For the text-containing cell, return its midpoint in (x, y) coordinate format. 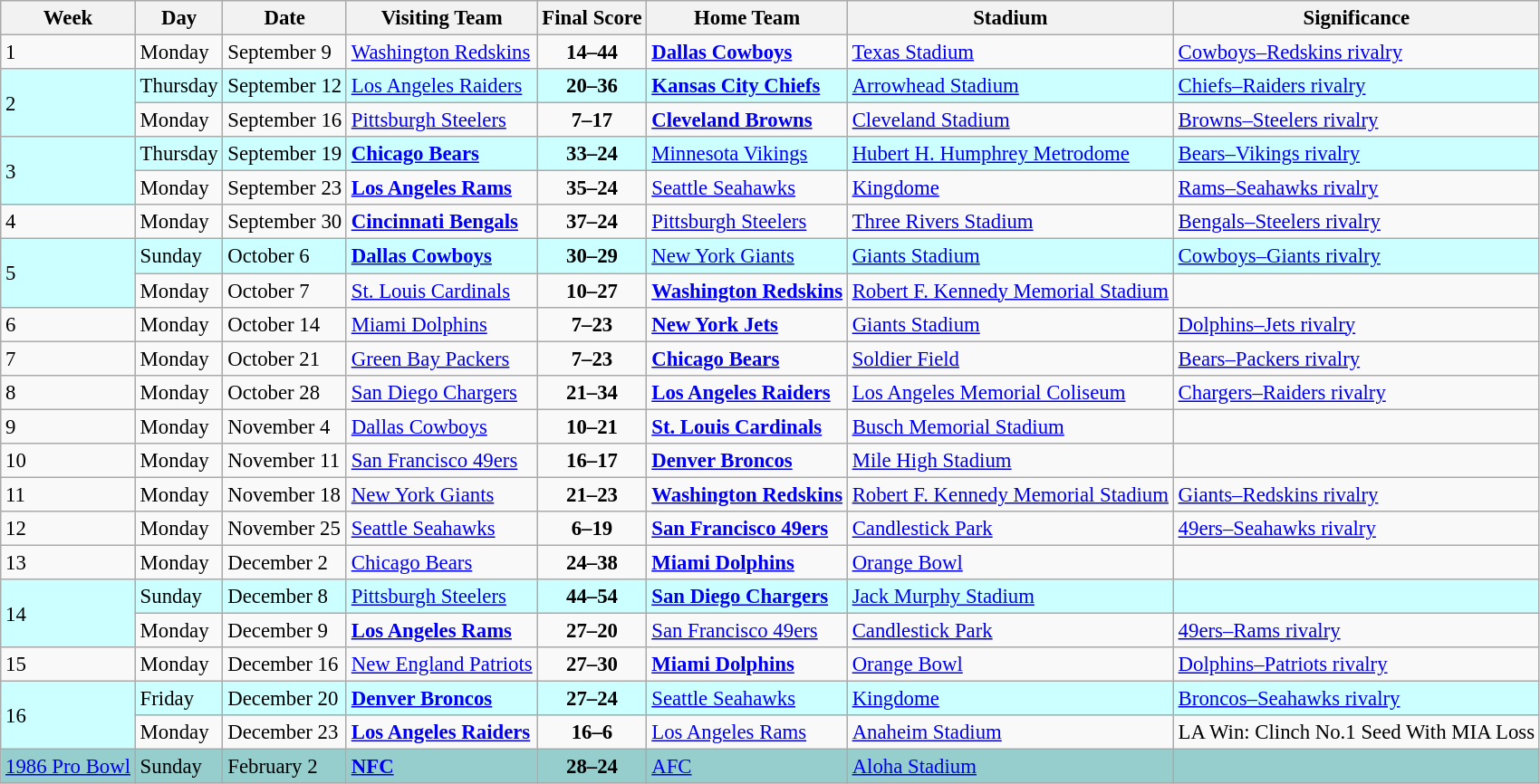
21–23 (592, 494)
44–54 (592, 597)
3 (69, 170)
10–21 (592, 426)
November 25 (284, 529)
Bengals–Steelers rivalry (1356, 222)
December 2 (284, 562)
October 6 (284, 256)
Los Angeles Memorial Coliseum (1010, 392)
Kansas City Chiefs (746, 86)
13 (69, 562)
Final Score (592, 18)
Cowboys–Giants rivalry (1356, 256)
September 9 (284, 53)
35–24 (592, 188)
September 16 (284, 120)
Rams–Seahawks rivalry (1356, 188)
7–17 (592, 120)
9 (69, 426)
24–38 (592, 562)
November 18 (284, 494)
Texas Stadium (1010, 53)
Significance (1356, 18)
27–20 (592, 631)
12 (69, 529)
September 30 (284, 222)
Chargers–Raiders rivalry (1356, 392)
Aloha Stadium (1010, 767)
Cincinnati Bengals (442, 222)
4 (69, 222)
10–27 (592, 291)
28–24 (592, 767)
Green Bay Packers (442, 359)
Soldier Field (1010, 359)
Friday (179, 699)
Stadium (1010, 18)
11 (69, 494)
NFC (442, 767)
49ers–Rams rivalry (1356, 631)
Week (69, 18)
New York Jets (746, 324)
6 (69, 324)
49ers–Seahawks rivalry (1356, 529)
20–36 (592, 86)
November 11 (284, 461)
Visiting Team (442, 18)
September 23 (284, 188)
November 4 (284, 426)
Cleveland Browns (746, 120)
October 7 (284, 291)
21–34 (592, 392)
Mile High Stadium (1010, 461)
December 23 (284, 732)
Bears–Vikings rivalry (1356, 154)
December 8 (284, 597)
Date (284, 18)
December 9 (284, 631)
16–17 (592, 461)
December 20 (284, 699)
16 (69, 715)
1 (69, 53)
September 19 (284, 154)
14–44 (592, 53)
Arrowhead Stadium (1010, 86)
Three Rivers Stadium (1010, 222)
Jack Murphy Stadium (1010, 597)
Cowboys–Redskins rivalry (1356, 53)
Minnesota Vikings (746, 154)
2 (69, 103)
February 2 (284, 767)
Bears–Packers rivalry (1356, 359)
September 12 (284, 86)
December 16 (284, 664)
Hubert H. Humphrey Metrodome (1010, 154)
New England Patriots (442, 664)
27–30 (592, 664)
October 14 (284, 324)
37–24 (592, 222)
16–6 (592, 732)
LA Win: Clinch No.1 Seed With MIA Loss (1356, 732)
Dolphins–Patriots rivalry (1356, 664)
8 (69, 392)
Broncos–Seahawks rivalry (1356, 699)
30–29 (592, 256)
October 28 (284, 392)
AFC (746, 767)
Cleveland Stadium (1010, 120)
1986 Pro Bowl (69, 767)
27–24 (592, 699)
Home Team (746, 18)
5 (69, 273)
Busch Memorial Stadium (1010, 426)
Chiefs–Raiders rivalry (1356, 86)
Giants–Redskins rivalry (1356, 494)
10 (69, 461)
Dolphins–Jets rivalry (1356, 324)
6–19 (592, 529)
7 (69, 359)
15 (69, 664)
Browns–Steelers rivalry (1356, 120)
Anaheim Stadium (1010, 732)
Day (179, 18)
14 (69, 614)
October 21 (284, 359)
33–24 (592, 154)
